Extract the [X, Y] coordinate from the center of the cell holding the provided text.  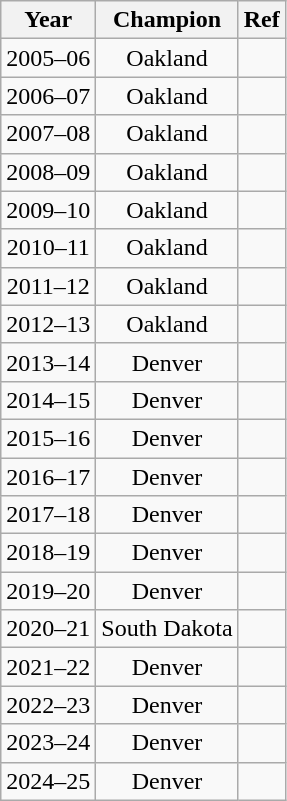
2013–14 [48, 362]
Champion [167, 20]
2024–25 [48, 781]
2015–16 [48, 438]
2010–11 [48, 248]
2022–23 [48, 705]
2007–08 [48, 134]
2021–22 [48, 667]
2011–12 [48, 286]
2005–06 [48, 58]
2006–07 [48, 96]
Ref [262, 20]
2009–10 [48, 210]
Year [48, 20]
2023–24 [48, 743]
2014–15 [48, 400]
2008–09 [48, 172]
2018–19 [48, 553]
South Dakota [167, 629]
2019–20 [48, 591]
2020–21 [48, 629]
2012–13 [48, 324]
2016–17 [48, 477]
2017–18 [48, 515]
